Scan for the cell matching the given text and deliver its [X, Y] coordinate at center. 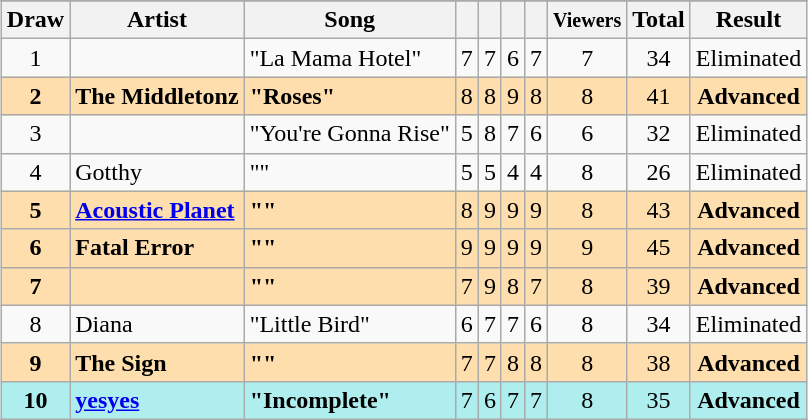
Draw [35, 20]
35 [659, 400]
39 [659, 286]
Result [748, 20]
Total [659, 20]
45 [659, 248]
Diana [157, 324]
Gotthy [157, 172]
26 [659, 172]
"Incomplete" [350, 400]
2 [35, 96]
1 [35, 58]
41 [659, 96]
"La Mama Hotel" [350, 58]
32 [659, 134]
The Middletonz [157, 96]
"You're Gonna Rise" [350, 134]
38 [659, 362]
"Roses" [350, 96]
43 [659, 210]
Acoustic Planet [157, 210]
3 [35, 134]
10 [35, 400]
yesyes [157, 400]
Song [350, 20]
"Little Bird" [350, 324]
Fatal Error [157, 248]
Viewers [588, 20]
Artist [157, 20]
The Sign [157, 362]
